Capture the cell that displays the provided text and extract its [x, y] central coordinate. 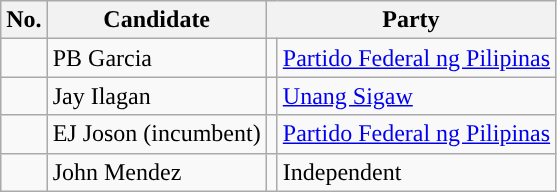
Party [410, 20]
Independent [416, 172]
Jay Ilagan [156, 96]
EJ Joson (incumbent) [156, 134]
PB Garcia [156, 58]
John Mendez [156, 172]
Unang Sigaw [416, 96]
Candidate [156, 20]
No. [24, 20]
